Find where the given text appears and provide that cell's center as [x, y] coordinate. 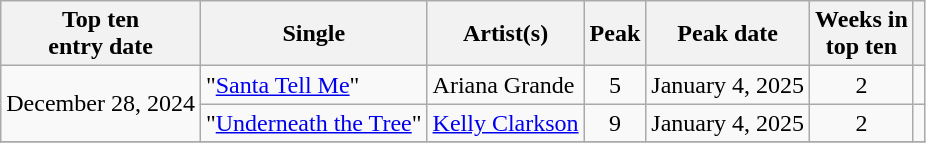
Artist(s) [506, 34]
Top tenentry date [101, 34]
Weeks intop ten [862, 34]
Ariana Grande [506, 85]
"Santa Tell Me" [314, 85]
December 28, 2024 [101, 104]
Peak [615, 34]
Single [314, 34]
Peak date [728, 34]
9 [615, 123]
"Underneath the Tree" [314, 123]
Kelly Clarkson [506, 123]
5 [615, 85]
